Pinpoint the cell where the given text exists, returning its (x, y) midpoint coordinate. 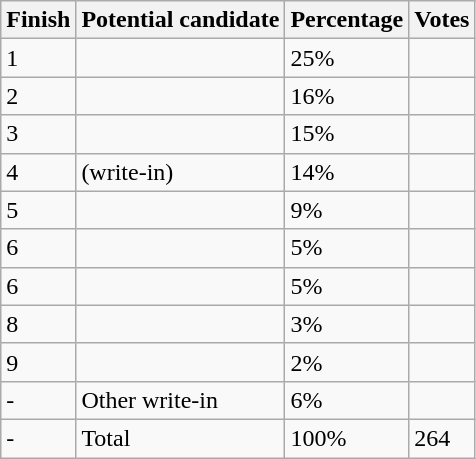
14% (347, 172)
(write-in) (180, 172)
9 (38, 362)
4 (38, 172)
Total (180, 438)
2 (38, 96)
Potential candidate (180, 20)
16% (347, 96)
8 (38, 324)
100% (347, 438)
25% (347, 58)
6% (347, 400)
Other write-in (180, 400)
2% (347, 362)
15% (347, 134)
3 (38, 134)
Finish (38, 20)
Votes (442, 20)
Percentage (347, 20)
264 (442, 438)
1 (38, 58)
5 (38, 210)
9% (347, 210)
3% (347, 324)
